Locate the cell with the specified text and output its [x, y] center coordinate. 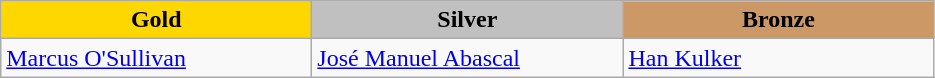
Silver [468, 20]
Gold [156, 20]
José Manuel Abascal [468, 58]
Bronze [778, 20]
Marcus O'Sullivan [156, 58]
Han Kulker [778, 58]
